Locate the cell with the specified text and output its [x, y] center coordinate. 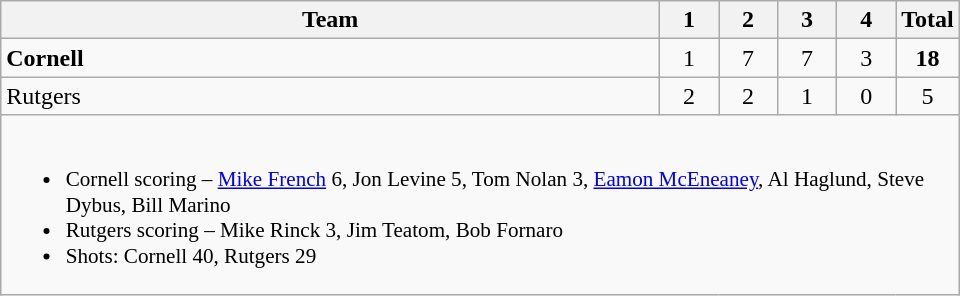
Team [330, 20]
5 [928, 96]
4 [866, 20]
Cornell [330, 58]
18 [928, 58]
Rutgers [330, 96]
0 [866, 96]
Total [928, 20]
